From the cell containing the given text, extract its center point as (x, y) coordinate. 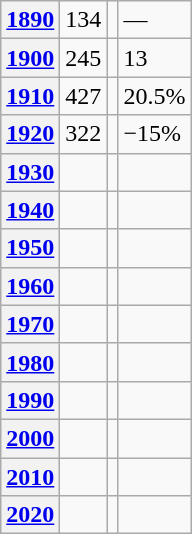
2020 (30, 515)
1980 (30, 362)
2010 (30, 477)
1950 (30, 248)
— (154, 20)
1910 (30, 96)
245 (84, 58)
1940 (30, 210)
−15% (154, 134)
20.5% (154, 96)
427 (84, 96)
1990 (30, 400)
1930 (30, 172)
322 (84, 134)
2000 (30, 438)
1920 (30, 134)
1970 (30, 324)
1890 (30, 20)
134 (84, 20)
13 (154, 58)
1900 (30, 58)
1960 (30, 286)
